For the text-containing cell, return its midpoint in [x, y] coordinate format. 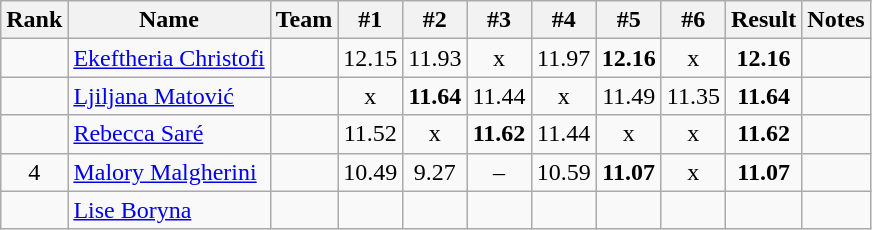
Notes [836, 20]
Rebecca Saré [169, 134]
Team [304, 20]
#5 [628, 20]
#4 [564, 20]
11.97 [564, 58]
10.59 [564, 172]
Ekeftheria Christofi [169, 58]
#3 [499, 20]
12.15 [370, 58]
#1 [370, 20]
11.49 [628, 96]
Name [169, 20]
Malory Malgherini [169, 172]
11.52 [370, 134]
11.93 [435, 58]
#6 [693, 20]
Rank [34, 20]
Result [763, 20]
Ljiljana Matović [169, 96]
Lise Boryna [169, 210]
– [499, 172]
10.49 [370, 172]
#2 [435, 20]
9.27 [435, 172]
11.35 [693, 96]
4 [34, 172]
